Detect which cell encompasses the target text, then output its [X, Y] center coordinate. 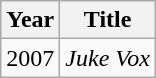
2007 [30, 58]
Year [30, 20]
Juke Vox [108, 58]
Title [108, 20]
